Provide the [x, y] coordinate of the cell's center where the given text is located.  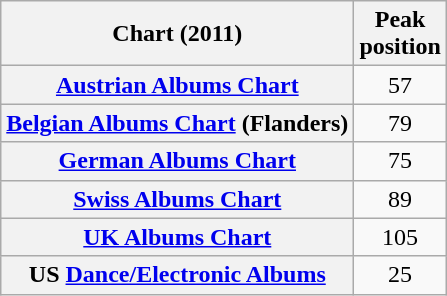
Swiss Albums Chart [178, 199]
79 [400, 123]
German Albums Chart [178, 161]
25 [400, 275]
UK Albums Chart [178, 237]
105 [400, 237]
75 [400, 161]
US Dance/Electronic Albums [178, 275]
Chart (2011) [178, 34]
Peakposition [400, 34]
Belgian Albums Chart (Flanders) [178, 123]
57 [400, 85]
89 [400, 199]
Austrian Albums Chart [178, 85]
